From the cell containing the given text, extract its center point as (X, Y) coordinate. 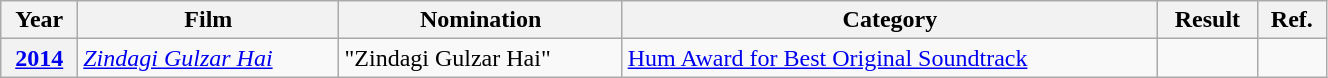
Nomination (480, 20)
Category (890, 20)
Zindagi Gulzar Hai (208, 58)
Ref. (1292, 20)
Hum Award for Best Original Soundtrack (890, 58)
2014 (40, 58)
Result (1208, 20)
Year (40, 20)
Film (208, 20)
"Zindagi Gulzar Hai" (480, 58)
